Scan for the cell matching the given text and deliver its [x, y] coordinate at center. 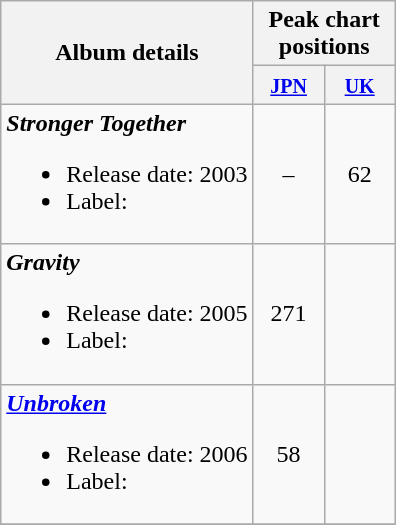
JPN [288, 85]
GravityRelease date: 2005Label: [127, 314]
UnbrokenRelease date: 2006Label: [127, 454]
Peak chart positions [324, 34]
58 [288, 454]
– [288, 174]
271 [288, 314]
UK [360, 85]
62 [360, 174]
Album details [127, 52]
Stronger TogetherRelease date: 2003Label: [127, 174]
